Locate the cell with the specified text and output its (x, y) center coordinate. 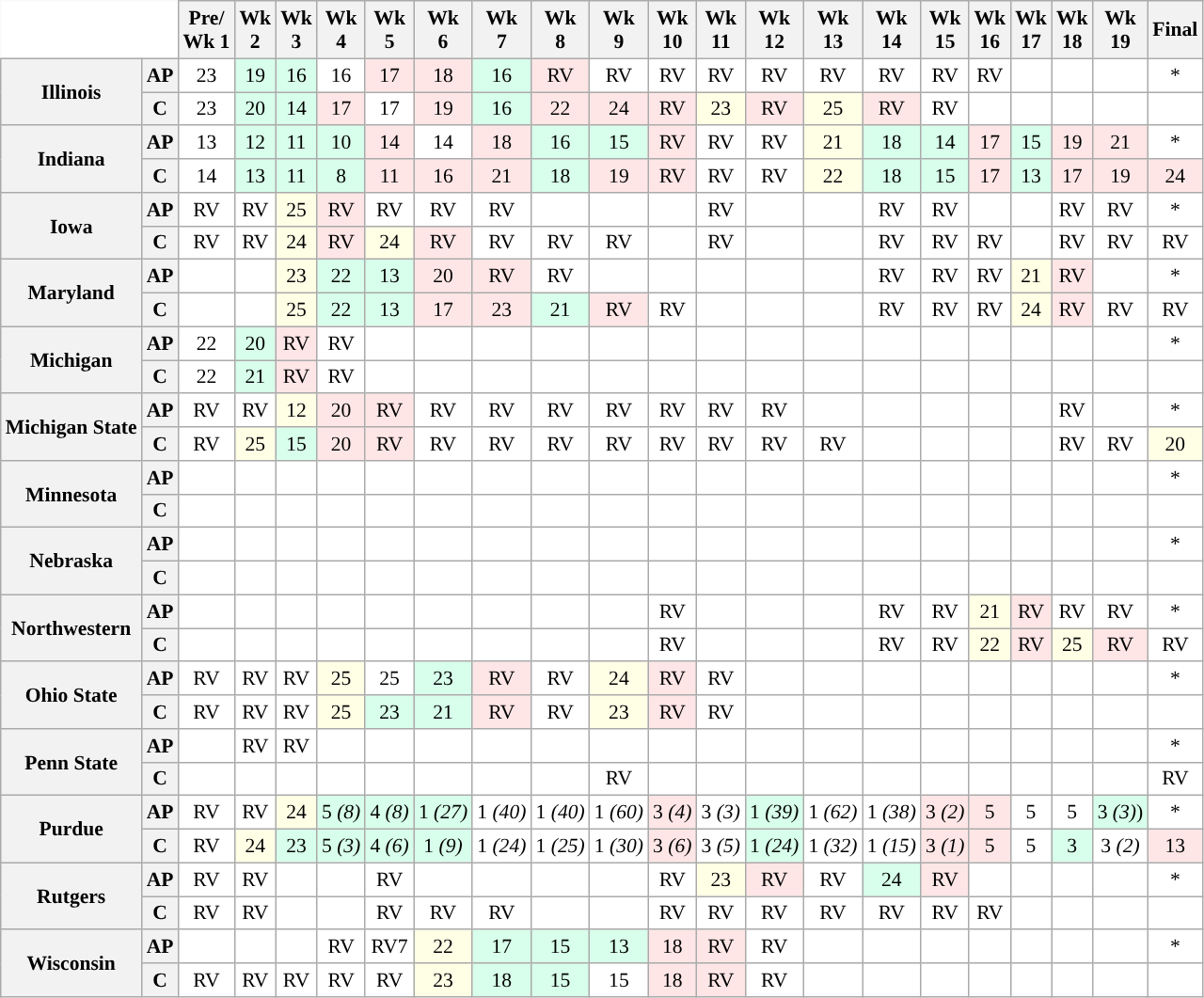
3 (6) (672, 847)
10 (341, 143)
Wk7 (501, 30)
1 (60) (619, 813)
Rutgers (71, 895)
Wk4 (341, 30)
Wk2 (255, 30)
Iowa (71, 226)
Indiana (71, 160)
Wk17 (1031, 30)
Wk15 (944, 30)
Penn State (71, 762)
Nebraska (71, 561)
4 (6) (389, 847)
Wk8 (560, 30)
Final (1175, 30)
1 (15) (892, 847)
Wk3 (296, 30)
Wk19 (1121, 30)
Wk13 (832, 30)
Wk14 (892, 30)
Ohio State (71, 696)
Michigan (71, 359)
1 (25) (560, 847)
Wk16 (990, 30)
Purdue (71, 830)
Illinois (71, 92)
3 (1) (944, 847)
Wk6 (443, 30)
Michigan State (71, 427)
1 (38) (892, 813)
5 (8) (341, 813)
Minnesota (71, 495)
8 (341, 176)
Wk18 (1072, 30)
Wk11 (721, 30)
Wk12 (774, 30)
3 (4) (672, 813)
4 (8) (389, 813)
Wk5 (389, 30)
1 (32) (832, 847)
Maryland (71, 293)
1 (27) (443, 813)
3 (5) (721, 847)
1 (30) (619, 847)
3 (3)) (1121, 813)
Wk10 (672, 30)
3 (3) (721, 813)
1 (9) (443, 847)
3 (1072, 847)
RV7 (389, 947)
5 (3) (341, 847)
1 (62) (832, 813)
1 (39) (774, 813)
Northwestern (71, 628)
Pre/Wk 1 (206, 30)
Wk9 (619, 30)
Wisconsin (71, 963)
